Scan for the cell matching the given text and deliver its [x, y] coordinate at center. 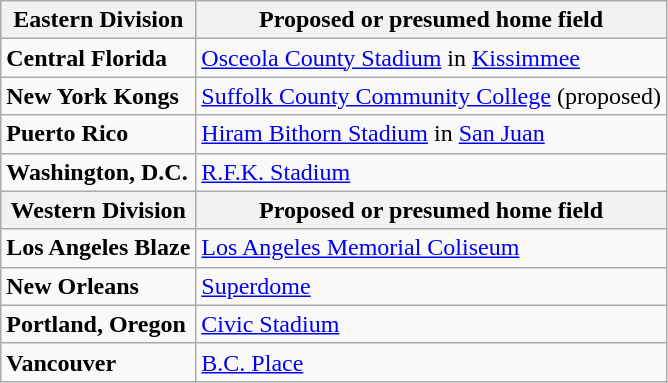
Washington, D.C. [98, 172]
Puerto Rico [98, 134]
Portland, Oregon [98, 324]
Central Florida [98, 58]
Hiram Bithorn Stadium in San Juan [432, 134]
Los Angeles Memorial Coliseum [432, 248]
Civic Stadium [432, 324]
Los Angeles Blaze [98, 248]
Eastern Division [98, 20]
Western Division [98, 210]
R.F.K. Stadium [432, 172]
B.C. Place [432, 362]
Vancouver [98, 362]
Suffolk County Community College (proposed) [432, 96]
Osceola County Stadium in Kissimmee [432, 58]
New York Kongs [98, 96]
New Orleans [98, 286]
Superdome [432, 286]
